Locate the cell with the specified text and output its [X, Y] center coordinate. 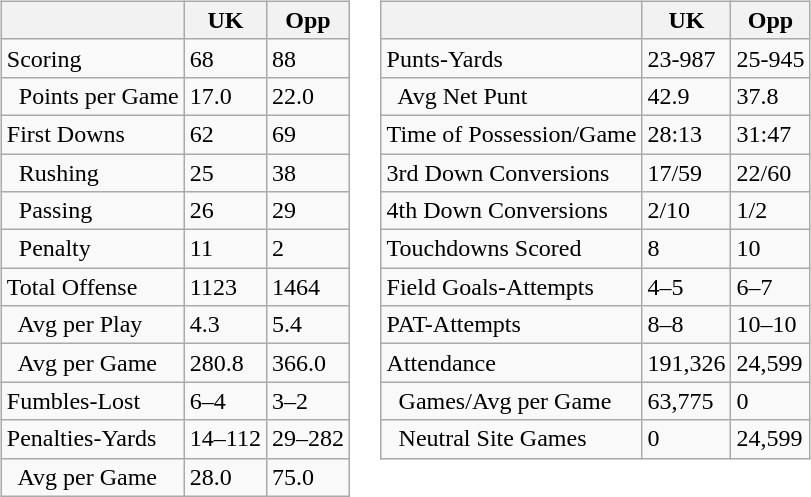
8 [686, 249]
Field Goals-Attempts [512, 287]
Avg per Play [92, 325]
8–8 [686, 325]
22.0 [308, 96]
4.3 [225, 325]
29–282 [308, 439]
17/59 [686, 173]
68 [225, 58]
38 [308, 173]
1/2 [770, 211]
Punts-Yards [512, 58]
6–7 [770, 287]
88 [308, 58]
PAT-Attempts [512, 325]
69 [308, 134]
Fumbles-Lost [92, 401]
191,326 [686, 363]
4th Down Conversions [512, 211]
Games/Avg per Game [512, 401]
62 [225, 134]
23-987 [686, 58]
Penalties-Yards [92, 439]
Touchdowns Scored [512, 249]
25 [225, 173]
14–112 [225, 439]
Passing [92, 211]
3–2 [308, 401]
42.9 [686, 96]
Neutral Site Games [512, 439]
Attendance [512, 363]
10 [770, 249]
6–4 [225, 401]
5.4 [308, 325]
63,775 [686, 401]
First Downs [92, 134]
31:47 [770, 134]
Time of Possession/Game [512, 134]
Avg Net Punt [512, 96]
11 [225, 249]
280.8 [225, 363]
75.0 [308, 477]
26 [225, 211]
1123 [225, 287]
1464 [308, 287]
28:13 [686, 134]
22/60 [770, 173]
2/10 [686, 211]
29 [308, 211]
10–10 [770, 325]
3rd Down Conversions [512, 173]
25-945 [770, 58]
37.8 [770, 96]
366.0 [308, 363]
Total Offense [92, 287]
28.0 [225, 477]
17.0 [225, 96]
4–5 [686, 287]
Penalty [92, 249]
Points per Game [92, 96]
Scoring [92, 58]
2 [308, 249]
Rushing [92, 173]
